Extract the (X, Y) coordinate from the center of the cell holding the provided text.  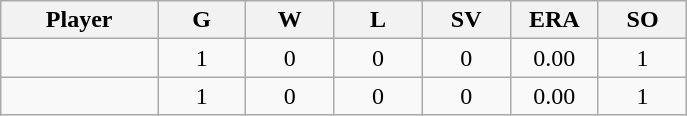
SO (642, 20)
Player (80, 20)
W (290, 20)
L (378, 20)
G (202, 20)
ERA (554, 20)
SV (466, 20)
